From the cell containing the given text, extract its center point as (X, Y) coordinate. 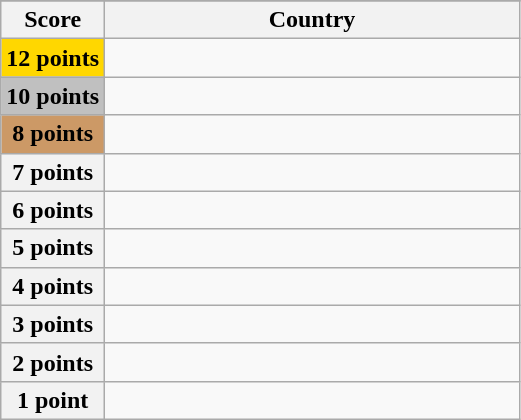
Score (53, 20)
1 point (53, 400)
12 points (53, 58)
3 points (53, 324)
7 points (53, 172)
2 points (53, 362)
5 points (53, 248)
4 points (53, 286)
6 points (53, 210)
10 points (53, 96)
Country (312, 20)
8 points (53, 134)
